Extract the [x, y] coordinate from the center of the cell holding the provided text.  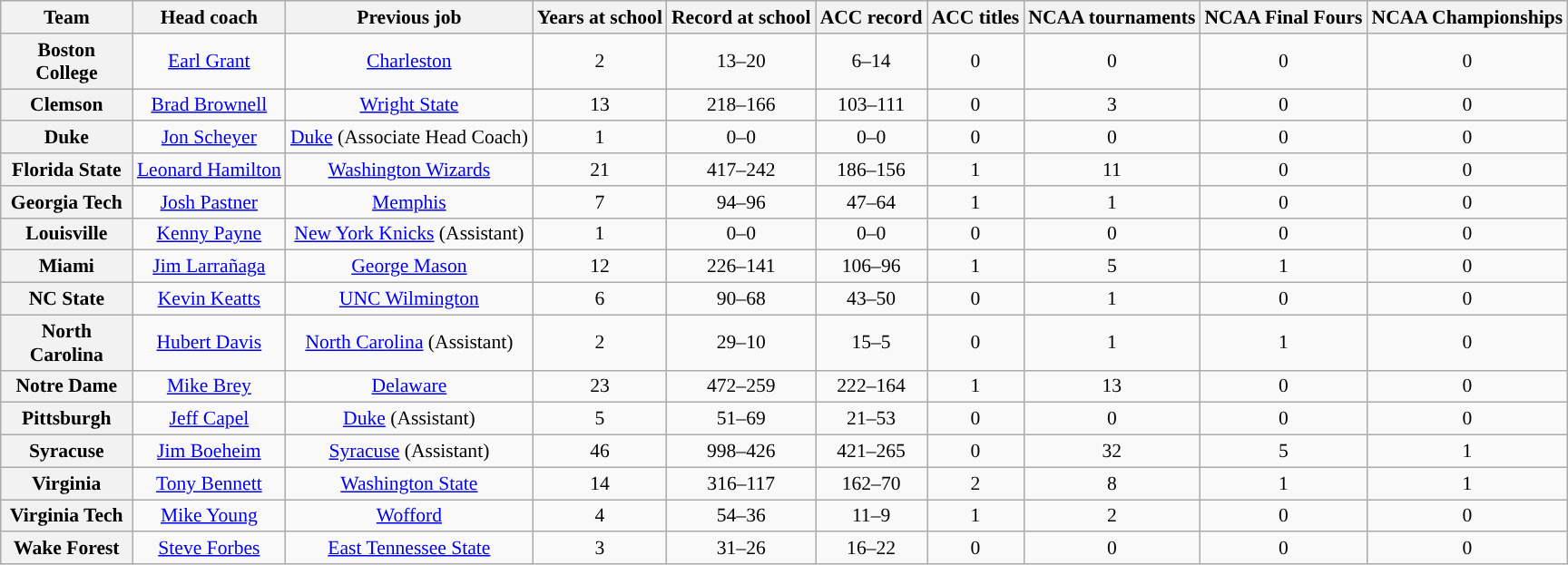
316–117 [741, 483]
Boston College [67, 62]
Clemson [67, 105]
Syracuse [67, 452]
226–141 [741, 267]
Josh Pastner [209, 202]
North Carolina (Assistant) [409, 343]
Syracuse (Assistant) [409, 452]
Duke [67, 138]
UNC Wilmington [409, 299]
6–14 [871, 62]
Years at school [600, 17]
94–96 [741, 202]
11 [1112, 170]
54–36 [741, 516]
Duke (Assistant) [409, 419]
Louisville [67, 234]
NCAA Final Fours [1283, 17]
14 [600, 483]
Virginia [67, 483]
6 [600, 299]
Pittsburgh [67, 419]
Team [67, 17]
ACC titles [976, 17]
Mike Young [209, 516]
186–156 [871, 170]
Notre Dame [67, 386]
Kevin Keatts [209, 299]
32 [1112, 452]
Previous job [409, 17]
Charleston [409, 62]
106–96 [871, 267]
21 [600, 170]
Steve Forbes [209, 549]
Earl Grant [209, 62]
Miami [67, 267]
Kenny Payne [209, 234]
998–426 [741, 452]
222–164 [871, 386]
16–22 [871, 549]
7 [600, 202]
103–111 [871, 105]
Wofford [409, 516]
Tony Bennett [209, 483]
417–242 [741, 170]
Florida State [67, 170]
Record at school [741, 17]
Georgia Tech [67, 202]
8 [1112, 483]
Memphis [409, 202]
NCAA Championships [1466, 17]
31–26 [741, 549]
Delaware [409, 386]
23 [600, 386]
421–265 [871, 452]
90–68 [741, 299]
East Tennessee State [409, 549]
Hubert Davis [209, 343]
Washington Wizards [409, 170]
13–20 [741, 62]
43–50 [871, 299]
Leonard Hamilton [209, 170]
47–64 [871, 202]
51–69 [741, 419]
NC State [67, 299]
North Carolina [67, 343]
12 [600, 267]
Duke (Associate Head Coach) [409, 138]
Washington State [409, 483]
4 [600, 516]
Jim Boeheim [209, 452]
George Mason [409, 267]
Head coach [209, 17]
Mike Brey [209, 386]
Jeff Capel [209, 419]
Wake Forest [67, 549]
Jim Larrañaga [209, 267]
15–5 [871, 343]
Brad Brownell [209, 105]
218–166 [741, 105]
29–10 [741, 343]
Jon Scheyer [209, 138]
ACC record [871, 17]
Wright State [409, 105]
162–70 [871, 483]
New York Knicks (Assistant) [409, 234]
Virginia Tech [67, 516]
472–259 [741, 386]
NCAA tournaments [1112, 17]
11–9 [871, 516]
46 [600, 452]
21–53 [871, 419]
